Detect which cell encompasses the target text, then output its (X, Y) center coordinate. 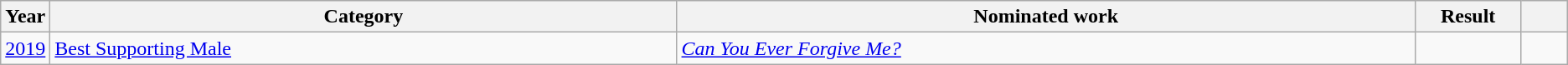
Result (1467, 17)
Year (25, 17)
Can You Ever Forgive Me? (1045, 48)
Nominated work (1045, 17)
Category (364, 17)
Best Supporting Male (364, 48)
2019 (25, 48)
